Identify which cell holds the provided text, then report its [x, y] central coordinate. 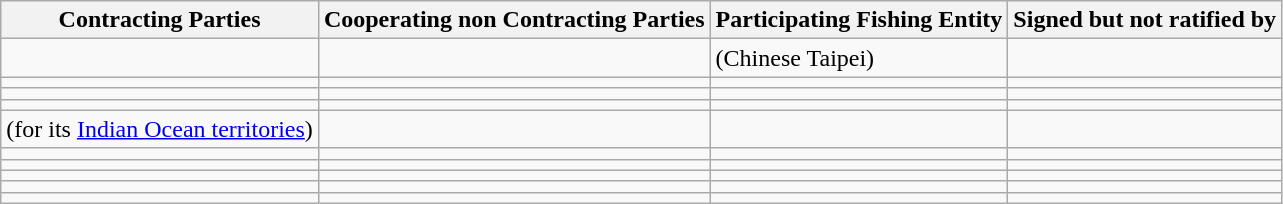
(Chinese Taipei) [859, 58]
Cooperating non Contracting Parties [514, 20]
(for its Indian Ocean territories) [160, 129]
Participating Fishing Entity [859, 20]
Contracting Parties [160, 20]
Signed but not ratified by [1145, 20]
